Scan for the cell matching the given text and deliver its (X, Y) coordinate at center. 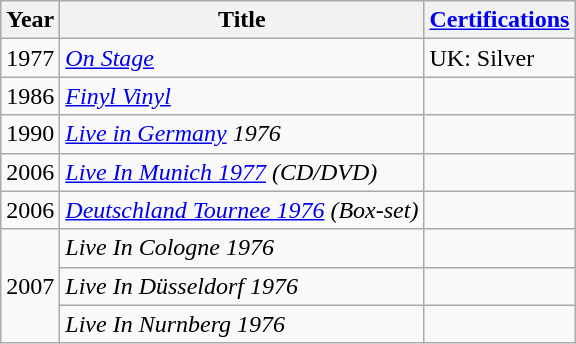
2007 (30, 286)
Live In Nurnberg 1976 (242, 324)
1990 (30, 134)
On Stage (242, 58)
Deutschland Tournee 1976 (Box-set) (242, 210)
Live In Düsseldorf 1976 (242, 286)
Live In Munich 1977 (CD/DVD) (242, 172)
Live In Cologne 1976 (242, 248)
Live in Germany 1976 (242, 134)
1986 (30, 96)
Finyl Vinyl (242, 96)
Certifications (500, 20)
UK: Silver (500, 58)
Year (30, 20)
Title (242, 20)
1977 (30, 58)
